Identify which cell holds the provided text, then report its [X, Y] central coordinate. 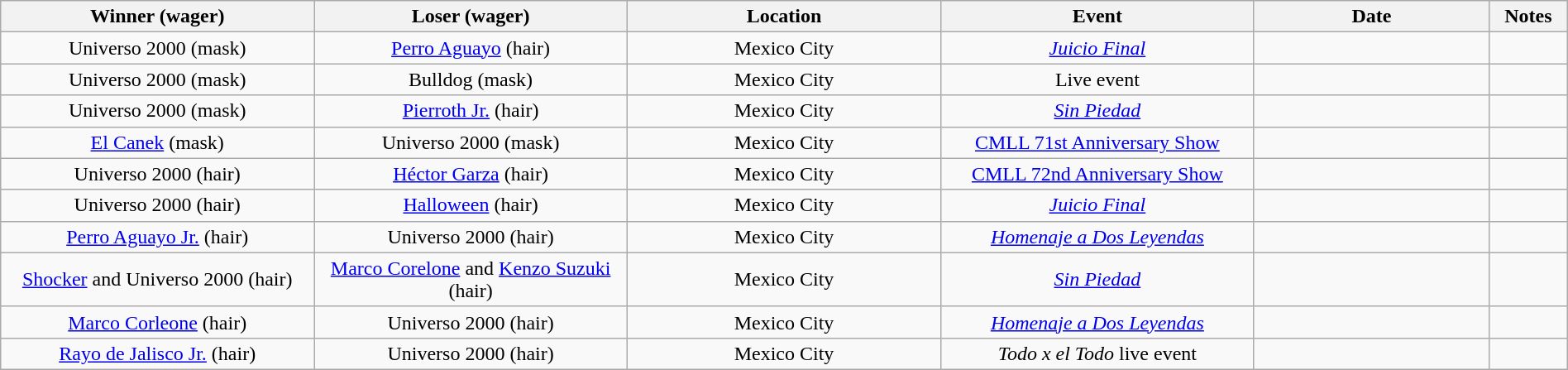
CMLL 72nd Anniversary Show [1097, 174]
Notes [1528, 17]
Héctor Garza (hair) [471, 174]
Winner (wager) [157, 17]
Bulldog (mask) [471, 79]
El Canek (mask) [157, 142]
Rayo de Jalisco Jr. (hair) [157, 353]
Pierroth Jr. (hair) [471, 111]
Todo x el Todo live event [1097, 353]
Perro Aguayo (hair) [471, 48]
Live event [1097, 79]
Location [784, 17]
Date [1371, 17]
Loser (wager) [471, 17]
Event [1097, 17]
Marco Corelone and Kenzo Suzuki (hair) [471, 280]
CMLL 71st Anniversary Show [1097, 142]
Marco Corleone (hair) [157, 322]
Perro Aguayo Jr. (hair) [157, 237]
Shocker and Universo 2000 (hair) [157, 280]
Halloween (hair) [471, 205]
